Find where the given text appears and provide that cell's center as (X, Y) coordinate. 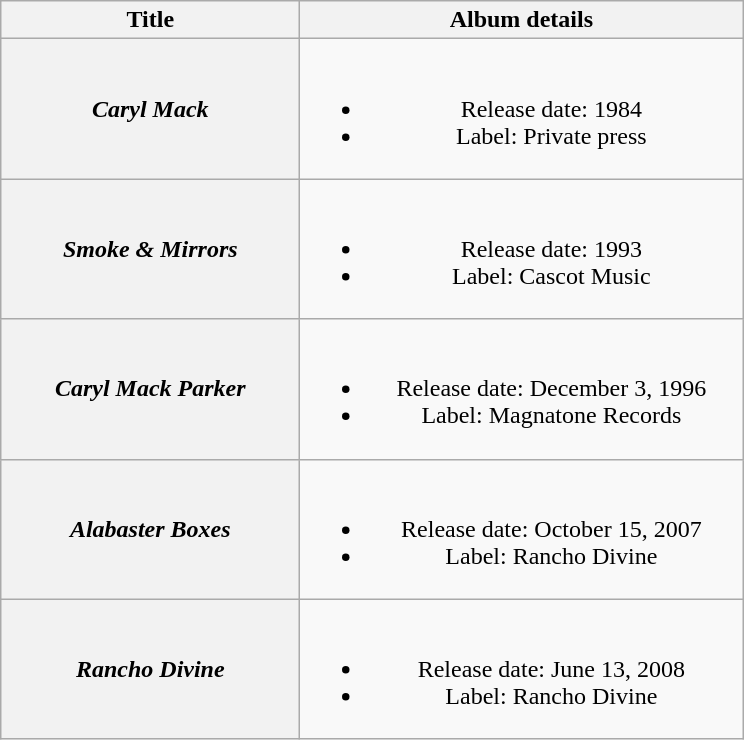
Release date: 1993Label: Cascot Music (522, 249)
Release date: October 15, 2007Label: Rancho Divine (522, 529)
Album details (522, 20)
Title (150, 20)
Caryl Mack Parker (150, 389)
Release date: June 13, 2008Label: Rancho Divine (522, 669)
Smoke & Mirrors (150, 249)
Release date: December 3, 1996Label: Magnatone Records (522, 389)
Alabaster Boxes (150, 529)
Rancho Divine (150, 669)
Caryl Mack (150, 109)
Release date: 1984Label: Private press (522, 109)
